Identify which cell holds the provided text, then report its [x, y] central coordinate. 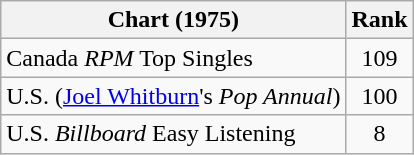
Rank [380, 20]
8 [380, 134]
100 [380, 96]
Canada RPM Top Singles [174, 58]
U.S. Billboard Easy Listening [174, 134]
109 [380, 58]
Chart (1975) [174, 20]
U.S. (Joel Whitburn's Pop Annual) [174, 96]
